Identify which cell holds the provided text, then report its [X, Y] central coordinate. 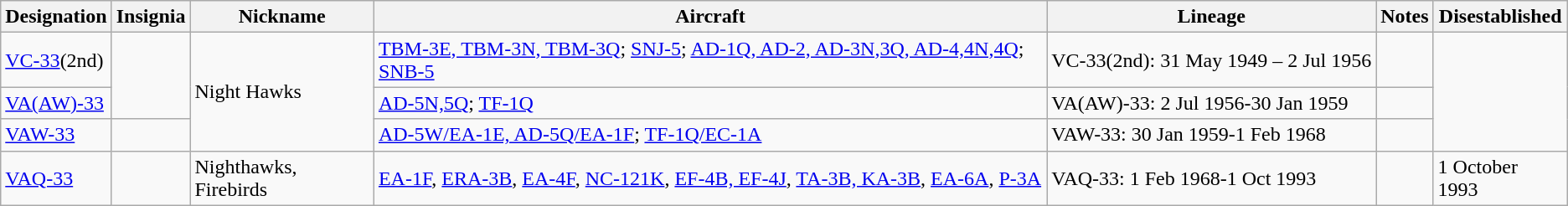
VAW-33 [56, 135]
TBM-3E, TBM-3N, TBM-3Q; SNJ-5; AD-1Q, AD-2, AD-3N,3Q, AD-4,4N,4Q; SNB-5 [710, 60]
VA(AW)-33: 2 Jul 1956-30 Jan 1959 [1211, 103]
VAW-33: 30 Jan 1959-1 Feb 1968 [1211, 135]
Night Hawks [281, 92]
Nickname [281, 17]
AD-5W/EA-1E, AD-5Q/EA-1F; TF-1Q/EC-1A [710, 135]
Disestablished [1500, 17]
VAQ-33: 1 Feb 1968-1 Oct 1993 [1211, 178]
EA-1F, ERA-3B, EA-4F, NC-121K, EF-4B, EF-4J, TA-3B, KA-3B, EA-6A, P-3A [710, 178]
Designation [56, 17]
Insignia [151, 17]
VC-33(2nd): 31 May 1949 – 2 Jul 1956 [1211, 60]
1 October 1993 [1500, 178]
VAQ-33 [56, 178]
Lineage [1211, 17]
AD-5N,5Q; TF-1Q [710, 103]
Aircraft [710, 17]
VC-33(2nd) [56, 60]
Nighthawks, Firebirds [281, 178]
VA(AW)-33 [56, 103]
Notes [1405, 17]
